Identify which cell holds the provided text, then report its (X, Y) central coordinate. 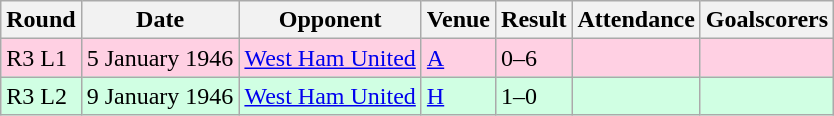
9 January 1946 (160, 96)
0–6 (534, 58)
R3 L2 (41, 96)
R3 L1 (41, 58)
Date (160, 20)
Round (41, 20)
Venue (458, 20)
1–0 (534, 96)
A (458, 58)
Result (534, 20)
Attendance (636, 20)
Goalscorers (766, 20)
H (458, 96)
Opponent (330, 20)
5 January 1946 (160, 58)
